Locate the cell with the specified text and output its (X, Y) center coordinate. 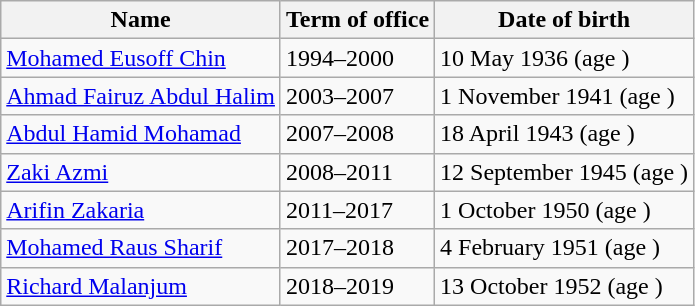
4 February 1951 (age ) (564, 248)
Abdul Hamid Mohamad (141, 134)
10 May 1936 (age ) (564, 58)
Zaki Azmi (141, 172)
18 April 1943 (age ) (564, 134)
2018–2019 (357, 286)
2008–2011 (357, 172)
Date of birth (564, 20)
Term of office (357, 20)
2007–2008 (357, 134)
12 September 1945 (age ) (564, 172)
Richard Malanjum (141, 286)
Mohamed Eusoff Chin (141, 58)
1 November 1941 (age ) (564, 96)
2003–2007 (357, 96)
1994–2000 (357, 58)
2017–2018 (357, 248)
Mohamed Raus Sharif (141, 248)
2011–2017 (357, 210)
Ahmad Fairuz Abdul Halim (141, 96)
Arifin Zakaria (141, 210)
13 October 1952 (age ) (564, 286)
1 October 1950 (age ) (564, 210)
Name (141, 20)
